Determine the (x, y) coordinate at the center of the cell enclosing the given text.  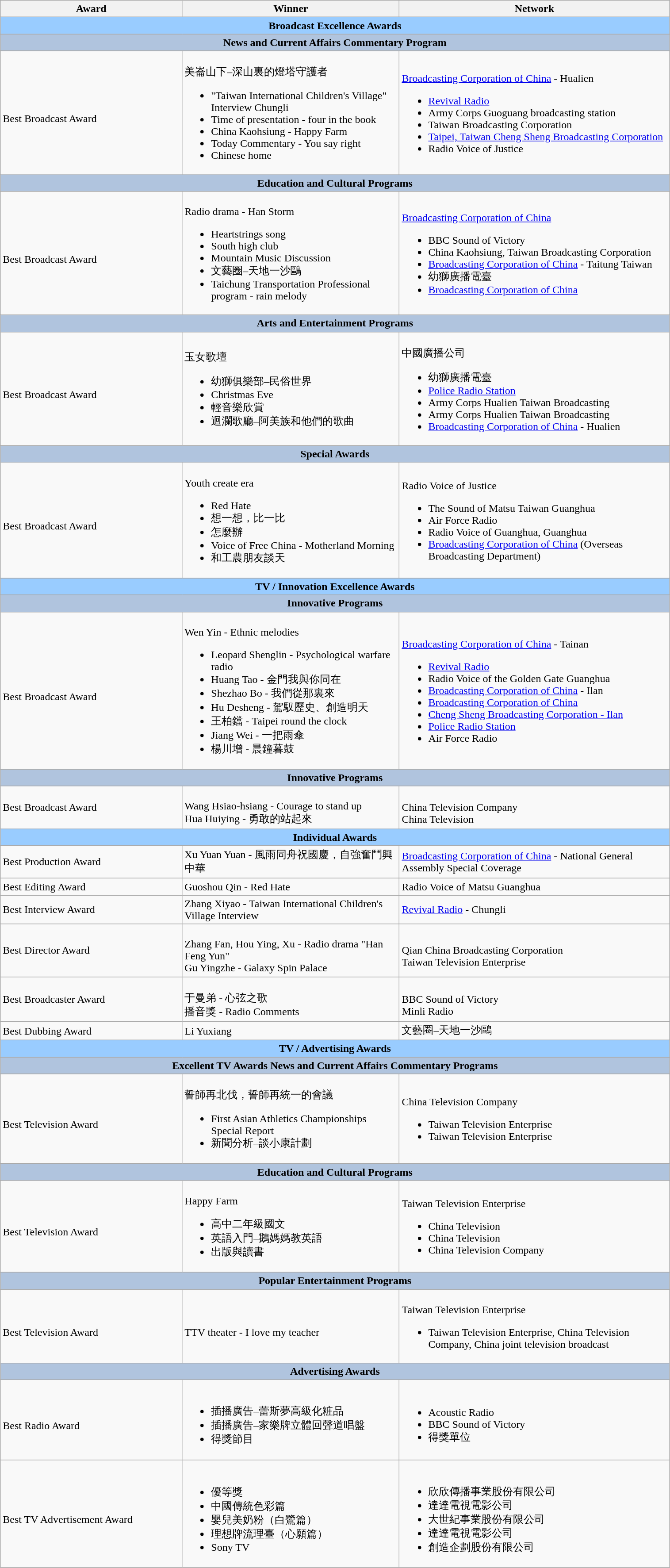
Radio drama - Han StormHeartstrings songSouth high clubMountain Music Discussion文藝圈–天地一沙鷗Taichung Transportation Professional program - rain melody (291, 253)
Award (91, 9)
Zhang Xiyao - Taiwan International Children's Village Interview (291, 909)
誓師再北伐，誓師再統一的會議First Asian Athletics Championships Special Report新聞分析–談小康計劃 (291, 1119)
TTV theater - I love my teacher (291, 1326)
Popular Entertainment Programs (335, 1280)
Youth create eraRed Hate想一想，比一比怎麼辦Voice of Free China - Motherland Morning和工農朋友談天 (291, 520)
Best Director Award (91, 950)
TV / Innovation Excellence Awards (335, 587)
Guoshou Qin - Red Hate (291, 887)
Broadcast Excellence Awards (335, 26)
Best Broadcaster Award (91, 999)
Radio Voice of Matsu Guanghua (534, 887)
Excellent TV Awards News and Current Affairs Commentary Programs (335, 1066)
Happy Farm高中二年級國文英語入門–鵝媽媽教英語出版與讀書 (291, 1227)
Taiwan Television EnterpriseChina TelevisionChina TelevisionChina Television Company (534, 1227)
Qian China Broadcasting Corporation Taiwan Television Enterprise (534, 950)
TV / Advertising Awards (335, 1049)
Arts and Entertainment Programs (335, 323)
Taiwan Television EnterpriseTaiwan Television Enterprise, China Television Company, China joint television broadcast (534, 1326)
Zhang Fan, Hou Ying, Xu - Radio drama "Han Feng Yun" Gu Yingzhe - Galaxy Spin Palace (291, 950)
Best TV Advertisement Award (91, 1514)
插播廣告–蕾斯夢高級化粧品插播廣告–家樂牌立體回聲道唱盤得獎節目 (291, 1420)
Revival Radio - Chungli (534, 909)
文藝圈–天地一沙鷗 (534, 1031)
News and Current Affairs Commentary Program (335, 42)
Advertising Awards (335, 1372)
Wang Hsiao-hsiang - Courage to stand up Hua Huiying - 勇敢的站起來 (291, 808)
China Television Company China Television (534, 808)
Broadcasting Corporation of China - National General Assembly Special Coverage (534, 862)
Best Dubbing Award (91, 1031)
欣欣傳播事業股份有限公司達達電視電影公司大世紀事業股份有限公司達達電視電影公司創造企劃股份有限公司 (534, 1514)
Acoustic RadioBBC Sound of Victory得獎單位 (534, 1420)
Li Yuxiang (291, 1031)
于曼弟 - 心弦之歌 播音獎 - Radio Comments (291, 999)
Best Production Award (91, 862)
Xu Yuan Yuan - 風雨同舟祝國慶，自強奮鬥興中華 (291, 862)
Network (534, 9)
Special Awards (335, 454)
China Television CompanyTaiwan Television EnterpriseTaiwan Television Enterprise (534, 1119)
Winner (291, 9)
優等獎中國傳統色彩篇嬰兒美奶粉（白鷺篇）理想牌流理臺（心願篇）Sony TV (291, 1514)
Individual Awards (335, 837)
BBC Sound of Victory Minli Radio (534, 999)
Best Interview Award (91, 909)
玉女歌壇幼獅俱樂部–民俗世界Christmas Eve輕音樂欣賞迴瀾歌廳–阿美族和他們的歌曲 (291, 388)
Best Radio Award (91, 1420)
Best Editing Award (91, 887)
